Search for the cell housing the specified text and yield its [x, y] center coordinate. 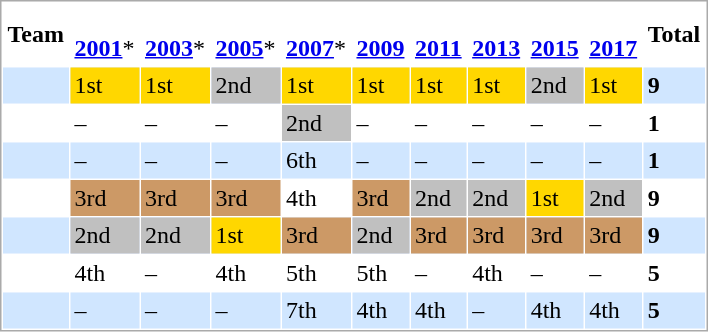
2013 [496, 34]
6th [316, 160]
2015 [554, 34]
2001* [104, 34]
2005* [246, 34]
Team [36, 34]
2017 [614, 34]
2007* [316, 34]
2011 [438, 34]
2003* [174, 34]
Total [674, 34]
2009 [380, 34]
7th [316, 310]
